Return (X, Y) of the center of cell containing provided text 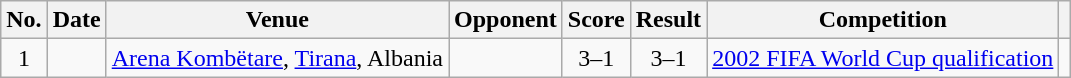
Date (76, 20)
Result (668, 20)
1 (24, 58)
No. (24, 20)
Venue (277, 20)
Arena Kombëtare, Tirana, Albania (277, 58)
Opponent (506, 20)
2002 FIFA World Cup qualification (883, 58)
Score (596, 20)
Competition (883, 20)
